Find where the given text appears and provide that cell's center as [x, y] coordinate. 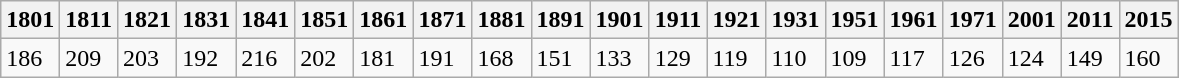
192 [206, 58]
1891 [560, 20]
1801 [30, 20]
109 [854, 58]
1971 [972, 20]
1851 [324, 20]
2015 [1148, 20]
1911 [678, 20]
1931 [796, 20]
151 [560, 58]
209 [89, 58]
1881 [502, 20]
119 [736, 58]
216 [266, 58]
1861 [384, 20]
2011 [1090, 20]
160 [1148, 58]
186 [30, 58]
126 [972, 58]
117 [914, 58]
203 [148, 58]
1921 [736, 20]
149 [1090, 58]
202 [324, 58]
124 [1032, 58]
129 [678, 58]
133 [620, 58]
1961 [914, 20]
1901 [620, 20]
1841 [266, 20]
191 [442, 58]
168 [502, 58]
181 [384, 58]
2001 [1032, 20]
1951 [854, 20]
1831 [206, 20]
110 [796, 58]
1871 [442, 20]
1821 [148, 20]
1811 [89, 20]
